Return (x, y) of the center of cell containing provided text 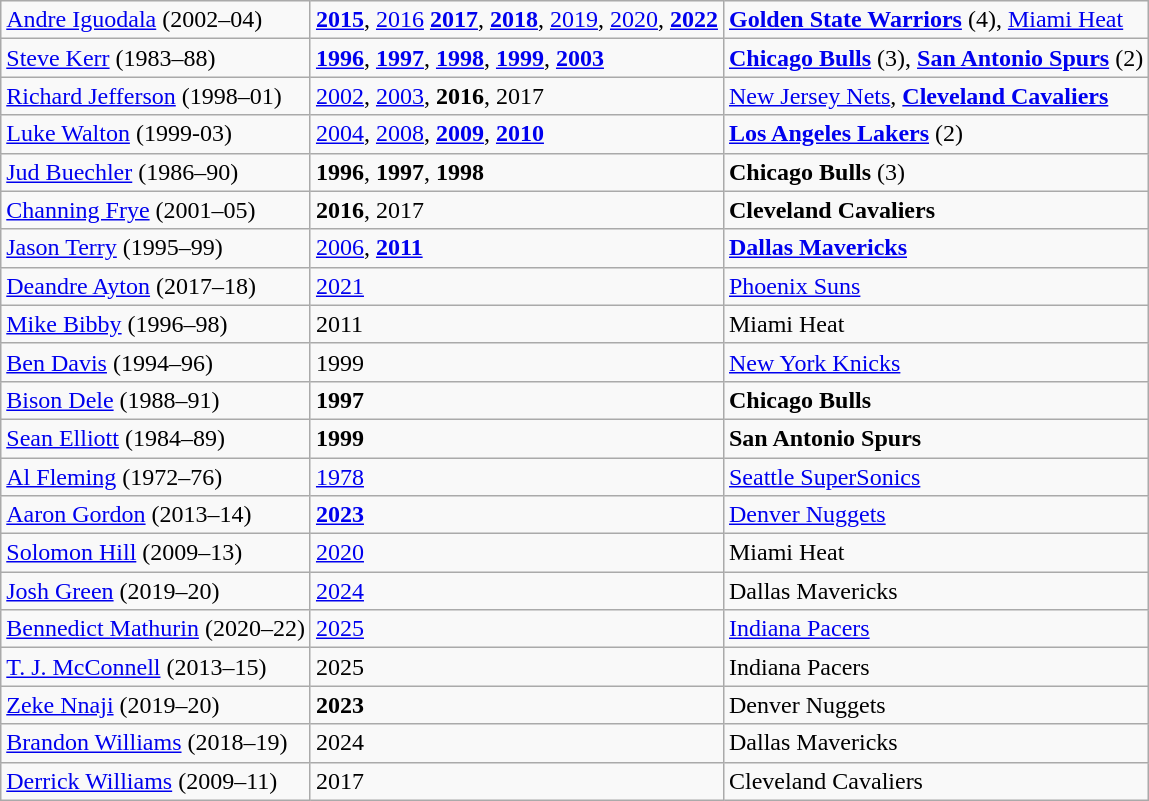
Josh Green (2019–20) (156, 591)
Brandon Williams (2018–19) (156, 743)
Richard Jefferson (1998–01) (156, 96)
2020 (516, 553)
Al Fleming (1972–76) (156, 477)
2011 (516, 324)
Seattle SuperSonics (936, 477)
2021 (516, 286)
Bison Dele (1988–91) (156, 400)
Mike Bibby (1996–98) (156, 324)
Chicago Bulls (3), San Antonio Spurs (2) (936, 58)
1996, 1997, 1998 (516, 172)
Phoenix Suns (936, 286)
Jason Terry (1995–99) (156, 248)
Sean Elliott (1984–89) (156, 438)
Los Angeles Lakers (2) (936, 134)
2017 (516, 781)
Zeke Nnaji (2019–20) (156, 705)
1997 (516, 400)
T. J. McConnell (2013–15) (156, 667)
New Jersey Nets, Cleveland Cavaliers (936, 96)
San Antonio Spurs (936, 438)
2002, 2003, 2016, 2017 (516, 96)
Chicago Bulls (936, 400)
Chicago Bulls (3) (936, 172)
Steve Kerr (1983–88) (156, 58)
Aaron Gordon (2013–14) (156, 515)
Derrick Williams (2009–11) (156, 781)
Jud Buechler (1986–90) (156, 172)
2016, 2017 (516, 210)
Deandre Ayton (2017–18) (156, 286)
Bennedict Mathurin (2020–22) (156, 629)
1978 (516, 477)
2004, 2008, 2009, 2010 (516, 134)
Ben Davis (1994–96) (156, 362)
Golden State Warriors (4), Miami Heat (936, 20)
Channing Frye (2001–05) (156, 210)
New York Knicks (936, 362)
2006, 2011 (516, 248)
Andre Iguodala (2002–04) (156, 20)
2015, 2016 2017, 2018, 2019, 2020, 2022 (516, 20)
Luke Walton (1999-03) (156, 134)
Solomon Hill (2009–13) (156, 553)
1996, 1997, 1998, 1999, 2003 (516, 58)
